Determine the (X, Y) coordinate at the center of the cell enclosing the given text.  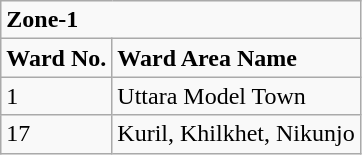
Ward No. (56, 58)
Uttara Model Town (236, 96)
Ward Area Name (236, 58)
Zone-1 (180, 20)
1 (56, 96)
17 (56, 134)
Kuril, Khilkhet, Nikunjo (236, 134)
